Return [X, Y] of the center of cell containing provided text 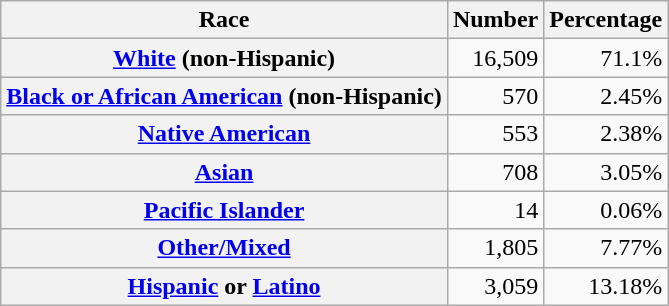
Asian [224, 172]
13.18% [606, 286]
0.06% [606, 210]
Hispanic or Latino [224, 286]
Native American [224, 134]
14 [495, 210]
3,059 [495, 286]
1,805 [495, 248]
Other/Mixed [224, 248]
570 [495, 96]
553 [495, 134]
16,509 [495, 58]
Black or African American (non-Hispanic) [224, 96]
7.77% [606, 248]
Pacific Islander [224, 210]
White (non-Hispanic) [224, 58]
3.05% [606, 172]
71.1% [606, 58]
2.45% [606, 96]
2.38% [606, 134]
708 [495, 172]
Percentage [606, 20]
Number [495, 20]
Race [224, 20]
